Detect which cell encompasses the target text, then output its [X, Y] center coordinate. 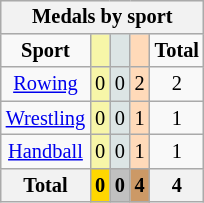
Rowing [46, 84]
Medals by sport [102, 17]
Wrestling [46, 118]
Handball [46, 152]
Sport [46, 51]
